Find where the given text appears and provide that cell's center as (X, Y) coordinate. 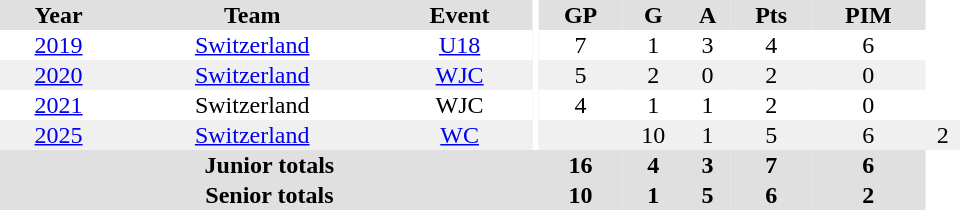
G (653, 15)
2020 (58, 75)
WC (460, 135)
U18 (460, 45)
Year (58, 15)
Event (460, 15)
Junior totals (270, 165)
GP (580, 15)
2021 (58, 105)
Senior totals (270, 195)
16 (580, 165)
2025 (58, 135)
Pts (771, 15)
A (708, 15)
Team (252, 15)
2019 (58, 45)
PIM (868, 15)
